Locate the cell with the specified text and output its (x, y) center coordinate. 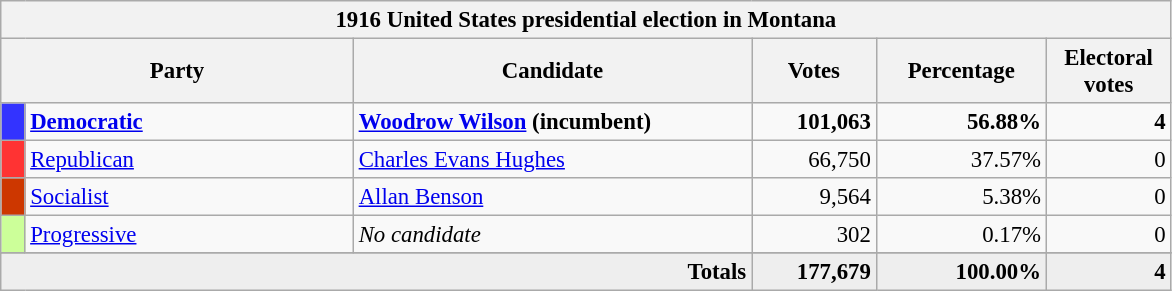
5.38% (961, 197)
Socialist (189, 197)
56.88% (961, 122)
0.17% (961, 235)
37.57% (961, 160)
Progressive (189, 235)
Percentage (961, 72)
66,750 (814, 160)
Allan Benson (552, 197)
Electoral votes (1108, 72)
101,063 (814, 122)
Woodrow Wilson (incumbent) (552, 122)
Republican (189, 160)
1916 United States presidential election in Montana (586, 20)
Candidate (552, 72)
9,564 (814, 197)
Votes (814, 72)
302 (814, 235)
Party (178, 72)
Democratic (189, 122)
4 (1108, 122)
No candidate (552, 235)
Charles Evans Hughes (552, 160)
